Return the [x, y] coordinate for the center point of the cell that contains the specified text.  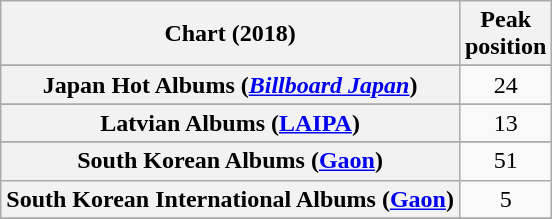
24 [505, 85]
51 [505, 161]
Chart (2018) [230, 34]
South Korean International Albums (Gaon) [230, 199]
Latvian Albums (LAIPA) [230, 123]
13 [505, 123]
South Korean Albums (Gaon) [230, 161]
Japan Hot Albums (Billboard Japan) [230, 85]
5 [505, 199]
Peakposition [505, 34]
